Identify which cell holds the provided text, then report its [X, Y] central coordinate. 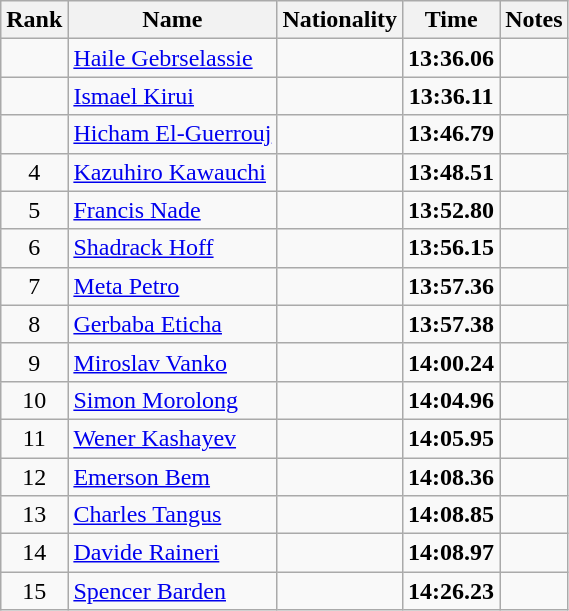
Emerson Bem [172, 477]
8 [34, 324]
Ismael Kirui [172, 96]
14:00.24 [452, 362]
14:08.97 [452, 553]
14:26.23 [452, 591]
Francis Nade [172, 210]
Gerbaba Eticha [172, 324]
13:57.36 [452, 286]
Kazuhiro Kawauchi [172, 172]
Simon Morolong [172, 400]
Charles Tangus [172, 515]
13:52.80 [452, 210]
Time [452, 20]
15 [34, 591]
Hicham El-Guerrouj [172, 134]
13:48.51 [452, 172]
Nationality [340, 20]
13 [34, 515]
11 [34, 438]
5 [34, 210]
Shadrack Hoff [172, 248]
Name [172, 20]
14:08.36 [452, 477]
Spencer Barden [172, 591]
7 [34, 286]
Wener Kashayev [172, 438]
14:04.96 [452, 400]
Meta Petro [172, 286]
Rank [34, 20]
14 [34, 553]
10 [34, 400]
14:08.85 [452, 515]
13:36.06 [452, 58]
13:56.15 [452, 248]
13:57.38 [452, 324]
Haile Gebrselassie [172, 58]
9 [34, 362]
13:36.11 [452, 96]
4 [34, 172]
6 [34, 248]
Davide Raineri [172, 553]
12 [34, 477]
13:46.79 [452, 134]
Miroslav Vanko [172, 362]
Notes [534, 20]
14:05.95 [452, 438]
